Locate the cell with the specified text and output its [x, y] center coordinate. 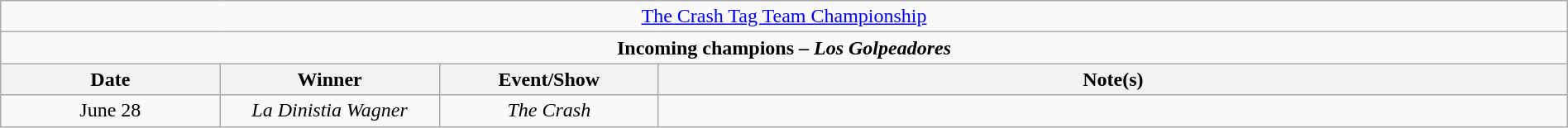
Incoming champions – Los Golpeadores [784, 48]
Note(s) [1113, 79]
The Crash Tag Team Championship [784, 17]
June 28 [111, 111]
The Crash [549, 111]
Date [111, 79]
La Dinistia Wagner [329, 111]
Event/Show [549, 79]
Winner [329, 79]
